Return (x, y) of the center of cell containing provided text 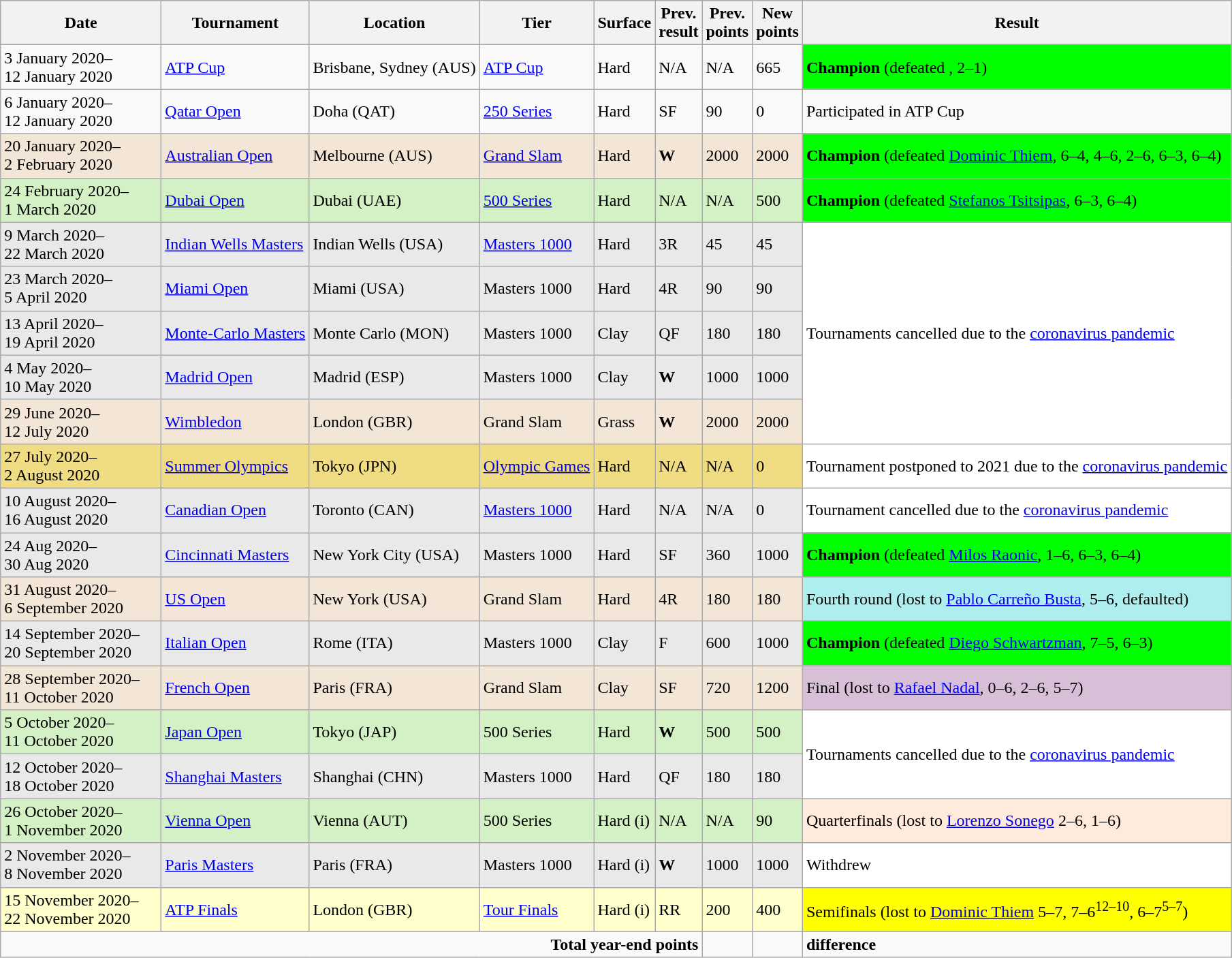
Dubai (UAE) (394, 200)
New York (USA) (394, 600)
200 (727, 909)
Olympic Games (537, 466)
Grass (625, 421)
2 November 2020–8 November 2020 (81, 865)
RR (678, 909)
Madrid Open (236, 377)
Location (394, 23)
Qatar Open (236, 112)
Vienna (AUT) (394, 820)
Prev.points (727, 23)
Miami (USA) (394, 289)
ATP Finals (236, 909)
14 September 2020–20 September 2020 (81, 643)
Champion (defeated , 2–1) (1016, 67)
12 October 2020–18 October 2020 (81, 777)
Champion (defeated Stefanos Tsitsipas, 6–3, 6–4) (1016, 200)
Tour Finals (537, 909)
Summer Olympics (236, 466)
Champion (defeated Milos Raonic, 1–6, 6–3, 6–4) (1016, 555)
Brisbane, Sydney (AUS) (394, 67)
F (678, 643)
10 August 2020–16 August 2020 (81, 510)
Total year-end points (351, 944)
400 (778, 909)
15 November 2020–22 November 2020 (81, 909)
US Open (236, 600)
Date (81, 23)
Champion (defeated Diego Schwartzman, 7–5, 6–3) (1016, 643)
1200 (778, 688)
New York City (USA) (394, 555)
Cincinnati Masters (236, 555)
Final (lost to Rafael Nadal, 0–6, 2–6, 5–7) (1016, 688)
26 October 2020–1 November 2020 (81, 820)
Miami Open (236, 289)
Australian Open (236, 155)
20 January 2020–2 February 2020 (81, 155)
31 August 2020–6 September 2020 (81, 600)
Canadian Open (236, 510)
difference (1016, 944)
3R (678, 244)
Madrid (ESP) (394, 377)
Vienna Open (236, 820)
Shanghai Masters (236, 777)
Rome (ITA) (394, 643)
9 March 2020–22 March 2020 (81, 244)
Tournament cancelled due to the coronavirus pandemic (1016, 510)
720 (727, 688)
Tier (537, 23)
29 June 2020–12 July 2020 (81, 421)
Paris Masters (236, 865)
Participated in ATP Cup (1016, 112)
600 (727, 643)
Semifinals (lost to Dominic Thiem 5–7, 7–612–10, 6–75–7) (1016, 909)
Wimbledon (236, 421)
Newpoints (778, 23)
Toronto (CAN) (394, 510)
250 Series (537, 112)
Tokyo (JPN) (394, 466)
665 (778, 67)
13 April 2020–19 April 2020 (81, 333)
Quarterfinals (lost to Lorenzo Sonego 2–6, 1–6) (1016, 820)
Monte Carlo (MON) (394, 333)
Tokyo (JAP) (394, 732)
Result (1016, 23)
27 July 2020–2 August 2020 (81, 466)
5 October 2020–11 October 2020 (81, 732)
Shanghai (CHN) (394, 777)
Indian Wells Masters (236, 244)
Tournament postponed to 2021 due to the coronavirus pandemic (1016, 466)
3 January 2020–12 January 2020 (81, 67)
Fourth round (lost to Pablo Carreño Busta, 5–6, defaulted) (1016, 600)
Doha (QAT) (394, 112)
Indian Wells (USA) (394, 244)
Monte-Carlo Masters (236, 333)
French Open (236, 688)
Melbourne (AUS) (394, 155)
Japan Open (236, 732)
Tournament (236, 23)
Withdrew (1016, 865)
23 March 2020–5 April 2020 (81, 289)
6 January 2020–12 January 2020 (81, 112)
24 Aug 2020–30 Aug 2020 (81, 555)
24 February 2020–1 March 2020 (81, 200)
Dubai Open (236, 200)
Champion (defeated Dominic Thiem, 6–4, 4–6, 2–6, 6–3, 6–4) (1016, 155)
Surface (625, 23)
28 September 2020–11 October 2020 (81, 688)
360 (727, 555)
Italian Open (236, 643)
4 May 2020–10 May 2020 (81, 377)
Prev.result (678, 23)
